Pinpoint the cell where the given text exists, returning its [X, Y] midpoint coordinate. 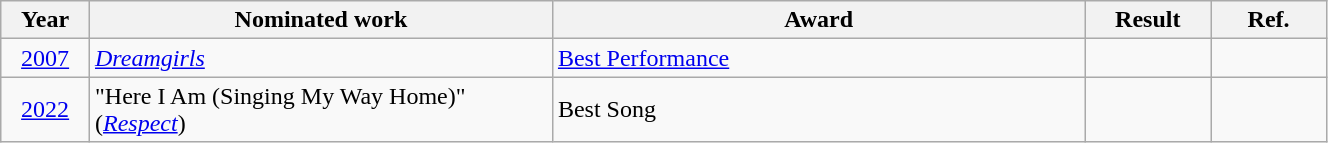
Dreamgirls [320, 58]
2022 [46, 110]
2007 [46, 58]
Ref. [1269, 20]
Award [818, 20]
Result [1148, 20]
Best Performance [818, 58]
"Here I Am (Singing My Way Home)" (Respect) [320, 110]
Year [46, 20]
Nominated work [320, 20]
Best Song [818, 110]
